Scan for the cell matching the given text and deliver its [x, y] coordinate at center. 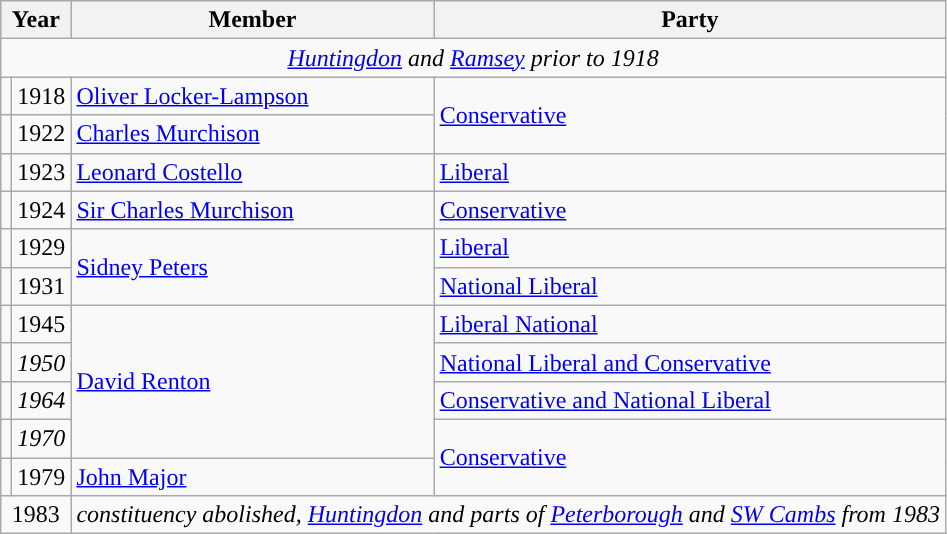
1964 [42, 400]
Liberal National [690, 324]
Huntingdon and Ramsey prior to 1918 [474, 58]
1983 [36, 515]
1929 [42, 248]
National Liberal [690, 286]
Oliver Locker-Lampson [252, 96]
Year [36, 20]
Sir Charles Murchison [252, 210]
1945 [42, 324]
David Renton [252, 381]
1924 [42, 210]
Member [252, 20]
Conservative and National Liberal [690, 400]
John Major [252, 477]
Leonard Costello [252, 172]
1918 [42, 96]
1923 [42, 172]
Party [690, 20]
Sidney Peters [252, 267]
Charles Murchison [252, 134]
1922 [42, 134]
1931 [42, 286]
1970 [42, 438]
1950 [42, 362]
1979 [42, 477]
National Liberal and Conservative [690, 362]
constituency abolished, Huntingdon and parts of Peterborough and SW Cambs from 1983 [508, 515]
